For the text-containing cell, return its midpoint in (X, Y) coordinate format. 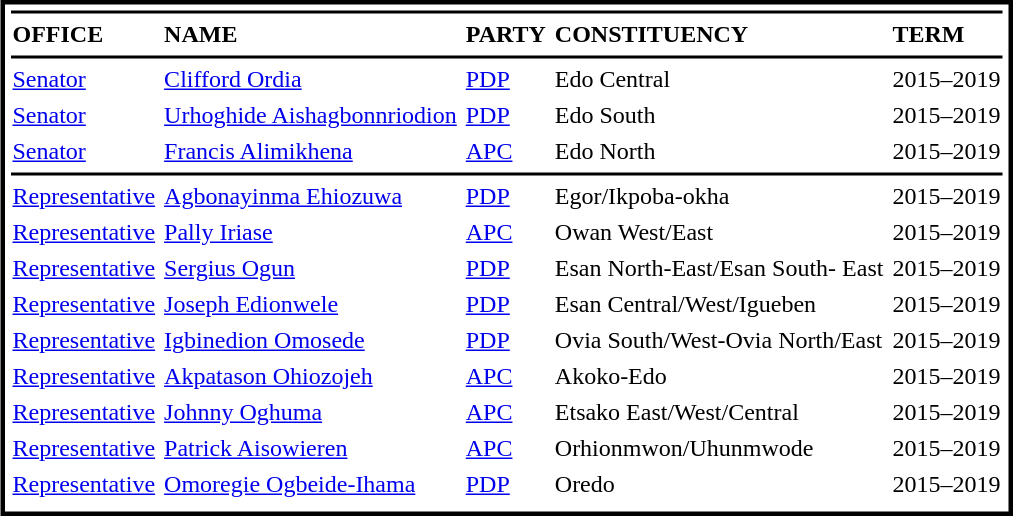
Pally Iriase (311, 233)
Etsako East/West/Central (719, 413)
Esan North-East/Esan South- East (719, 269)
Igbinedion Omosede (311, 341)
CONSTITUENCY (719, 35)
Francis Alimikhena (311, 151)
Ovia South/West-Ovia North/East (719, 341)
Orhionmwon/Uhunmwode (719, 449)
Oredo (719, 485)
Akpatason Ohiozojeh (311, 377)
PARTY (506, 35)
Joseph Edionwele (311, 305)
Omoregie Ogbeide-Ihama (311, 485)
Urhoghide Aishagbonnriodion (311, 115)
Patrick Aisowieren (311, 449)
Johnny Oghuma (311, 413)
Edo South (719, 115)
Owan West/East (719, 233)
Sergius Ogun (311, 269)
Edo North (719, 151)
Esan Central/West/Igueben (719, 305)
TERM (946, 35)
Agbonayinma Ehiozuwa (311, 197)
NAME (311, 35)
Akoko-Edo (719, 377)
Clifford Ordia (311, 79)
Edo Central (719, 79)
Egor/Ikpoba-okha (719, 197)
OFFICE (84, 35)
